Find where the given text appears and provide that cell's center as [X, Y] coordinate. 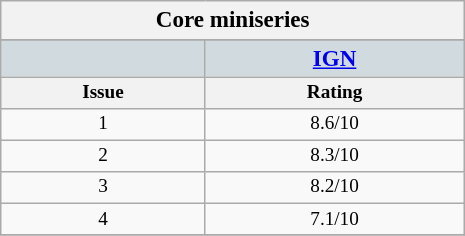
3 [103, 188]
8.3/10 [334, 156]
Core miniseries [232, 20]
Rating [334, 93]
1 [103, 124]
Issue [103, 93]
4 [103, 219]
8.6/10 [334, 124]
7.1/10 [334, 219]
IGN [334, 58]
2 [103, 156]
8.2/10 [334, 188]
